Extract the (x, y) coordinate from the center of the cell holding the provided text.  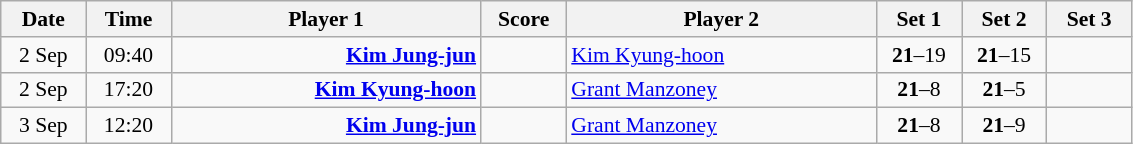
3 Sep (44, 126)
Set 1 (918, 19)
12:20 (128, 126)
Player 1 (326, 19)
17:20 (128, 90)
Set 3 (1090, 19)
21–5 (1004, 90)
Set 2 (1004, 19)
Player 2 (721, 19)
Time (128, 19)
21–15 (1004, 55)
Date (44, 19)
Score (524, 19)
21–9 (1004, 126)
09:40 (128, 55)
21–19 (918, 55)
